Return (x, y) of the center of cell containing provided text 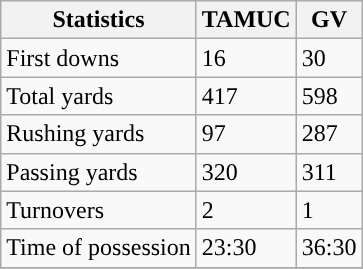
Passing yards (99, 172)
16 (246, 58)
36:30 (329, 248)
598 (329, 96)
2 (246, 210)
287 (329, 134)
Time of possession (99, 248)
30 (329, 58)
First downs (99, 58)
Rushing yards (99, 134)
Statistics (99, 20)
1 (329, 210)
320 (246, 172)
417 (246, 96)
TAMUC (246, 20)
97 (246, 134)
Turnovers (99, 210)
23:30 (246, 248)
311 (329, 172)
Total yards (99, 96)
GV (329, 20)
